Locate the cell with the specified text and output its [x, y] center coordinate. 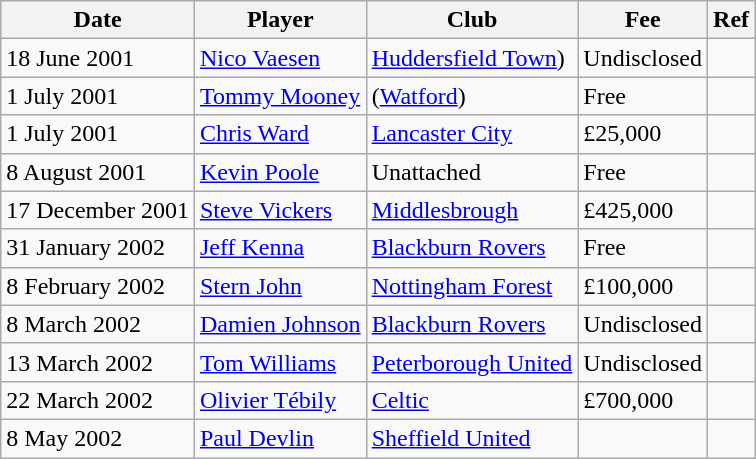
£700,000 [643, 400]
Stern John [280, 286]
Huddersfield Town) [472, 58]
8 March 2002 [98, 324]
8 May 2002 [98, 438]
Olivier Tébily [280, 400]
13 March 2002 [98, 362]
Middlesbrough [472, 210]
Kevin Poole [280, 172]
Peterborough United [472, 362]
Nottingham Forest [472, 286]
Chris Ward [280, 134]
Club [472, 20]
Fee [643, 20]
(Watford) [472, 96]
£425,000 [643, 210]
Damien Johnson [280, 324]
17 December 2001 [98, 210]
8 February 2002 [98, 286]
Paul Devlin [280, 438]
£100,000 [643, 286]
Celtic [472, 400]
£25,000 [643, 134]
Tommy Mooney [280, 96]
Jeff Kenna [280, 248]
Player [280, 20]
18 June 2001 [98, 58]
Sheffield United [472, 438]
31 January 2002 [98, 248]
Date [98, 20]
Unattached [472, 172]
22 March 2002 [98, 400]
Tom Williams [280, 362]
Nico Vaesen [280, 58]
Lancaster City [472, 134]
8 August 2001 [98, 172]
Ref [732, 20]
Steve Vickers [280, 210]
